Locate the cell with the specified text and output its [x, y] center coordinate. 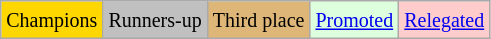
Champions [52, 20]
Third place [258, 20]
Relegated [444, 20]
Runners-up [155, 20]
Promoted [354, 20]
